Identify which cell holds the provided text, then report its (X, Y) central coordinate. 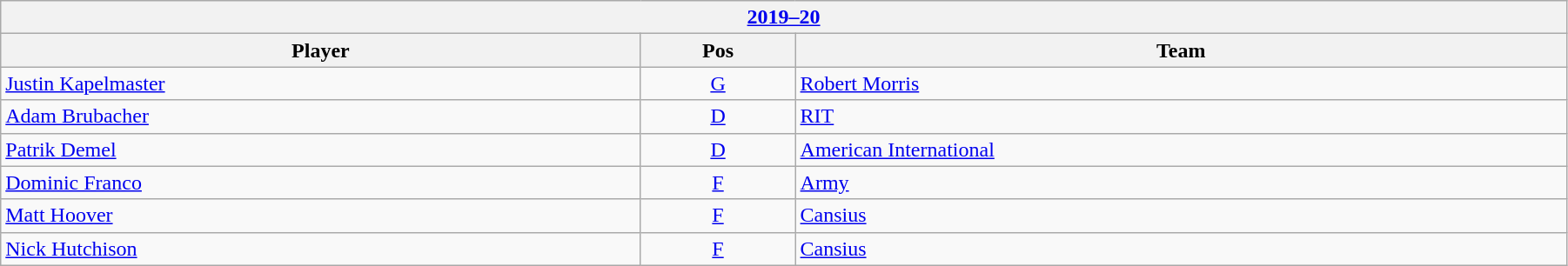
Robert Morris (1181, 83)
Matt Hoover (320, 216)
G (718, 83)
Patrik Demel (320, 150)
Pos (718, 50)
RIT (1181, 116)
Dominic Franco (320, 183)
Player (320, 50)
Adam Brubacher (320, 116)
2019–20 (784, 17)
Nick Hutchison (320, 249)
American International (1181, 150)
Justin Kapelmaster (320, 83)
Team (1181, 50)
Army (1181, 183)
